From the cell containing the given text, extract its center point as [X, Y] coordinate. 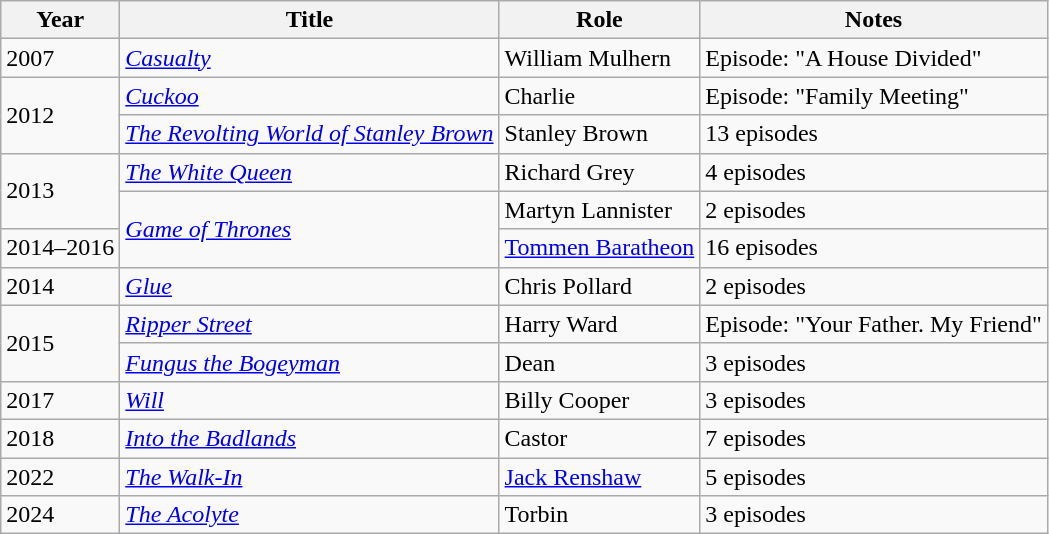
16 episodes [874, 248]
7 episodes [874, 438]
2018 [60, 438]
2014 [60, 286]
The White Queen [310, 172]
Casualty [310, 58]
2015 [60, 343]
William Mulhern [600, 58]
2012 [60, 115]
Castor [600, 438]
Torbin [600, 515]
13 episodes [874, 134]
2022 [60, 477]
Notes [874, 20]
Richard Grey [600, 172]
Episode: "Your Father. My Friend" [874, 324]
Episode: "A House Divided" [874, 58]
Cuckoo [310, 96]
5 episodes [874, 477]
Dean [600, 362]
Stanley Brown [600, 134]
Fungus the Bogeyman [310, 362]
Episode: "Family Meeting" [874, 96]
4 episodes [874, 172]
Into the Badlands [310, 438]
The Revolting World of Stanley Brown [310, 134]
Charlie [600, 96]
Harry Ward [600, 324]
Jack Renshaw [600, 477]
Ripper Street [310, 324]
2013 [60, 191]
Glue [310, 286]
Tommen Baratheon [600, 248]
Will [310, 400]
Year [60, 20]
2007 [60, 58]
2014–2016 [60, 248]
The Acolyte [310, 515]
2024 [60, 515]
Billy Cooper [600, 400]
Title [310, 20]
2017 [60, 400]
Role [600, 20]
Martyn Lannister [600, 210]
The Walk-In [310, 477]
Chris Pollard [600, 286]
Game of Thrones [310, 229]
